Extract the [x, y] coordinate from the center of the cell holding the provided text.  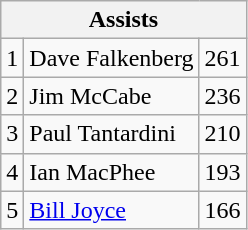
261 [222, 58]
166 [222, 210]
3 [12, 134]
Dave Falkenberg [112, 58]
Bill Joyce [112, 210]
Jim McCabe [112, 96]
1 [12, 58]
Assists [124, 20]
2 [12, 96]
4 [12, 172]
210 [222, 134]
Ian MacPhee [112, 172]
5 [12, 210]
Paul Tantardini [112, 134]
236 [222, 96]
193 [222, 172]
